Return the (X, Y) coordinate for the center point of the cell that contains the specified text.  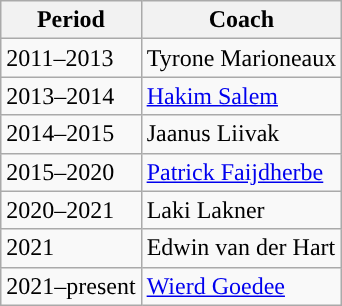
2021 (71, 248)
Laki Lakner (242, 210)
2021–present (71, 286)
Jaanus Liivak (242, 134)
Patrick Faijdherbe (242, 172)
Tyrone Marioneaux (242, 58)
2020–2021 (71, 210)
2013–2014 (71, 96)
2014–2015 (71, 134)
Edwin van der Hart (242, 248)
2011–2013 (71, 58)
Period (71, 20)
Wierd Goedee (242, 286)
2015–2020 (71, 172)
Coach (242, 20)
Hakim Salem (242, 96)
